Scan for the cell matching the given text and deliver its (x, y) coordinate at center. 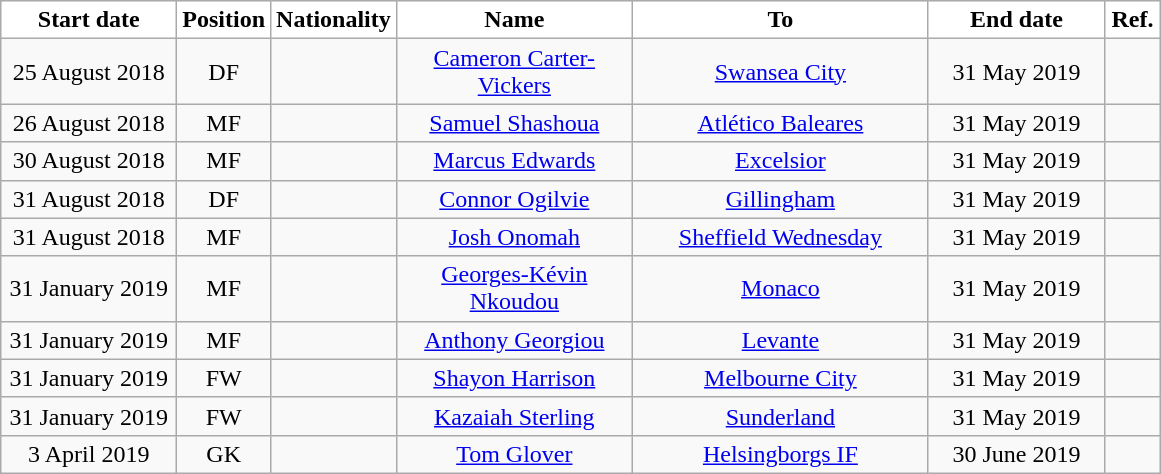
26 August 2018 (89, 123)
Marcus Edwards (514, 161)
Gillingham (780, 199)
3 April 2019 (89, 454)
Sunderland (780, 416)
Cameron Carter-Vickers (514, 72)
Excelsior (780, 161)
Samuel Shashoua (514, 123)
Shayon Harrison (514, 378)
To (780, 20)
Sheffield Wednesday (780, 237)
GK (224, 454)
Melbourne City (780, 378)
Georges-Kévin Nkoudou (514, 288)
Nationality (334, 20)
Position (224, 20)
Atlético Baleares (780, 123)
Helsingborgs IF (780, 454)
End date (1016, 20)
30 June 2019 (1016, 454)
Start date (89, 20)
Levante (780, 340)
Josh Onomah (514, 237)
25 August 2018 (89, 72)
Ref. (1132, 20)
Monaco (780, 288)
Tom Glover (514, 454)
30 August 2018 (89, 161)
Name (514, 20)
Connor Ogilvie (514, 199)
Swansea City (780, 72)
Anthony Georgiou (514, 340)
Kazaiah Sterling (514, 416)
